Determine the (x, y) coordinate at the center of the cell enclosing the given text.  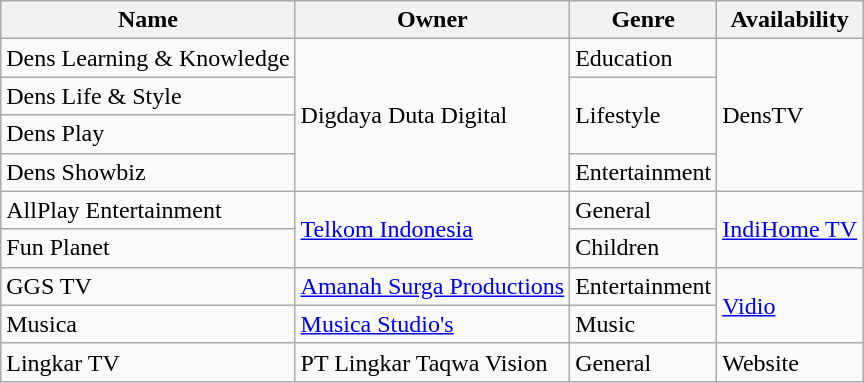
Owner (432, 20)
Children (644, 248)
Website (790, 362)
Dens Showbiz (148, 172)
PT Lingkar Taqwa Vision (432, 362)
AllPlay Entertainment (148, 210)
Lingkar TV (148, 362)
Availability (790, 20)
Musica Studio's (432, 324)
DensTV (790, 115)
Music (644, 324)
Fun Planet (148, 248)
Dens Learning & Knowledge (148, 58)
Lifestyle (644, 115)
Telkom Indonesia (432, 229)
Musica (148, 324)
IndiHome TV (790, 229)
Education (644, 58)
Name (148, 20)
Vidio (790, 305)
Dens Play (148, 134)
Digdaya Duta Digital (432, 115)
Amanah Surga Productions (432, 286)
Genre (644, 20)
GGS TV (148, 286)
Dens Life & Style (148, 96)
